Provide the [X, Y] coordinate of the cell's center where the given text is located.  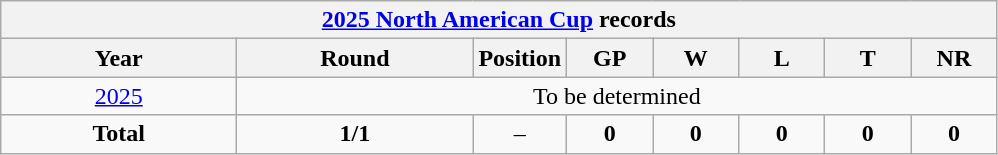
Round [355, 58]
To be determined [617, 96]
T [868, 58]
2025 North American Cup records [499, 20]
Year [119, 58]
GP [610, 58]
2025 [119, 96]
– [520, 134]
L [782, 58]
Position [520, 58]
W [696, 58]
Total [119, 134]
1/1 [355, 134]
NR [954, 58]
